Return [x, y] of the center of cell containing provided text 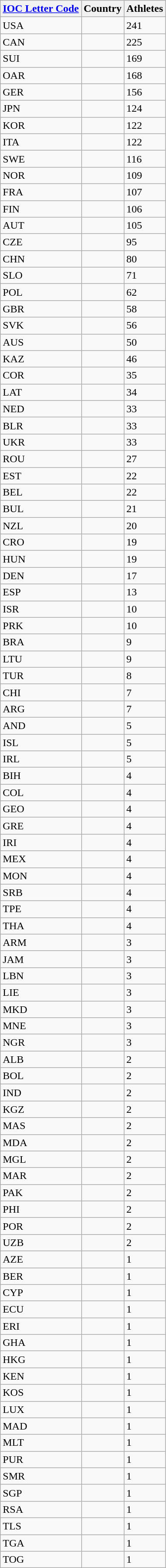
ARM [41, 942]
BUL [41, 509]
SLO [41, 276]
MKD [41, 1009]
ITA [41, 142]
109 [145, 175]
NZL [41, 526]
34 [145, 392]
COR [41, 375]
ARG [41, 709]
SGP [41, 1493]
168 [145, 75]
ERI [41, 1326]
GER [41, 92]
35 [145, 375]
PHI [41, 1209]
241 [145, 25]
BER [41, 1276]
MGL [41, 1159]
95 [145, 242]
ROU [41, 459]
17 [145, 576]
NED [41, 409]
TOG [41, 1560]
AND [41, 726]
TUR [41, 676]
46 [145, 359]
THA [41, 926]
LAT [41, 392]
FRA [41, 192]
MAD [41, 1426]
Country [103, 9]
MDA [41, 1143]
SMR [41, 1476]
BEL [41, 492]
CHN [41, 259]
LUX [41, 1409]
COL [41, 793]
NGR [41, 1043]
POR [41, 1226]
GHA [41, 1343]
SRB [41, 892]
62 [145, 292]
116 [145, 159]
BOL [41, 1076]
KGZ [41, 1109]
225 [145, 42]
PUR [41, 1459]
27 [145, 459]
106 [145, 209]
50 [145, 342]
KOR [41, 125]
IOC Letter Code [41, 9]
GRE [41, 826]
TLS [41, 1526]
CHI [41, 692]
POL [41, 292]
RSA [41, 1509]
MLT [41, 1443]
BIH [41, 776]
PRK [41, 626]
TPE [41, 909]
13 [145, 592]
DEN [41, 576]
BLR [41, 425]
BRA [41, 642]
USA [41, 25]
AUS [41, 342]
CAN [41, 42]
71 [145, 276]
156 [145, 92]
MAS [41, 1126]
20 [145, 526]
Athletes [145, 9]
58 [145, 309]
PAK [41, 1193]
MAR [41, 1176]
8 [145, 676]
KEN [41, 1376]
CYP [41, 1293]
HKG [41, 1359]
21 [145, 509]
HUN [41, 559]
107 [145, 192]
ISR [41, 609]
KOS [41, 1393]
JAM [41, 959]
IND [41, 1093]
ESP [41, 592]
TGA [41, 1543]
JPN [41, 109]
GEO [41, 809]
MON [41, 876]
56 [145, 326]
CRO [41, 542]
169 [145, 59]
ISL [41, 743]
IRL [41, 759]
SWE [41, 159]
LIE [41, 992]
SUI [41, 59]
UZB [41, 1242]
MNE [41, 1026]
MEX [41, 859]
LBN [41, 976]
FIN [41, 209]
SVK [41, 326]
AZE [41, 1259]
80 [145, 259]
ALB [41, 1059]
OAR [41, 75]
EST [41, 475]
CZE [41, 242]
UKR [41, 442]
AUT [41, 226]
IRI [41, 842]
GBR [41, 309]
ECU [41, 1310]
LTU [41, 659]
124 [145, 109]
NOR [41, 175]
105 [145, 226]
KAZ [41, 359]
